From the cell containing the given text, extract its center point as (x, y) coordinate. 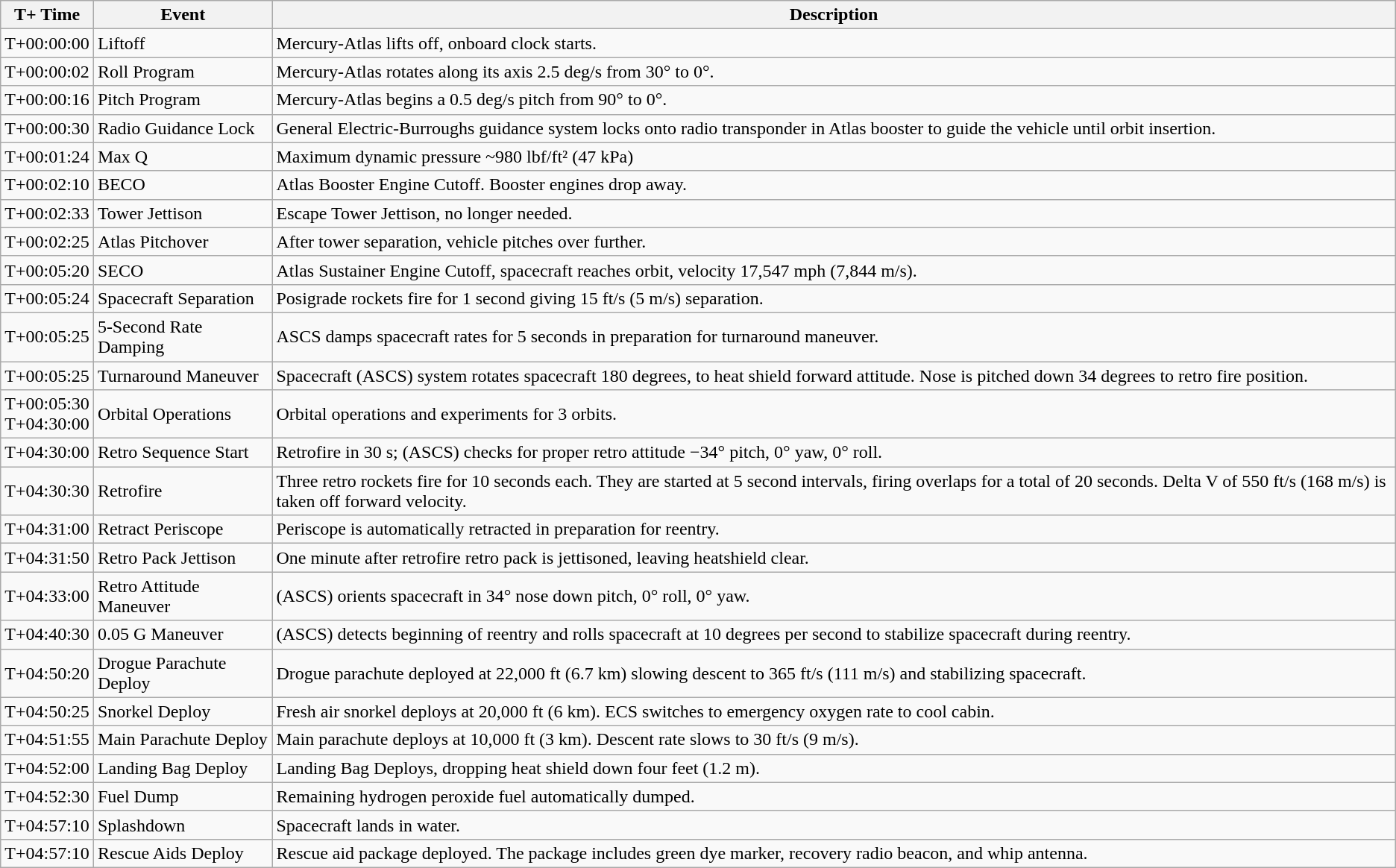
Liftoff (183, 43)
Snorkel Deploy (183, 711)
Fresh air snorkel deploys at 20,000 ft (6 km). ECS switches to emergency oxygen rate to cool cabin. (834, 711)
T+00:05:20 (48, 270)
Drogue Parachute Deploy (183, 673)
Fuel Dump (183, 796)
Event (183, 15)
Posigrade rockets fire for 1 second giving 15 ft/s (5 m/s) separation. (834, 298)
T+04:31:00 (48, 529)
T+00:05:24 (48, 298)
Radio Guidance Lock (183, 128)
Mercury-Atlas rotates along its axis 2.5 deg/s from 30° to 0°. (834, 72)
T+00:00:00 (48, 43)
Landing Bag Deploy (183, 768)
T+04:40:30 (48, 635)
T+04:30:30 (48, 491)
Orbital Operations (183, 415)
T+00:01:24 (48, 157)
T+04:30:00 (48, 453)
T+00:00:30 (48, 128)
Retrofire in 30 s; (ASCS) checks for proper retro attitude −34° pitch, 0° yaw, 0° roll. (834, 453)
Mercury-Atlas begins a 0.5 deg/s pitch from 90° to 0°. (834, 100)
T+00:05:30T+04:30:00 (48, 415)
Orbital operations and experiments for 3 orbits. (834, 415)
Max Q (183, 157)
Spacecraft lands in water. (834, 825)
Retro Pack Jettison (183, 558)
T+04:51:55 (48, 740)
Remaining hydrogen peroxide fuel automatically dumped. (834, 796)
T+00:02:33 (48, 213)
Atlas Booster Engine Cutoff. Booster engines drop away. (834, 185)
Turnaround Maneuver (183, 375)
Periscope is automatically retracted in preparation for reentry. (834, 529)
Landing Bag Deploys, dropping heat shield down four feet (1.2 m). (834, 768)
SECO (183, 270)
BECO (183, 185)
T+04:31:50 (48, 558)
ASCS damps spacecraft rates for 5 seconds in preparation for turnaround maneuver. (834, 337)
T+04:33:00 (48, 597)
Atlas Sustainer Engine Cutoff, spacecraft reaches orbit, velocity 17,547 mph (7,844 m/s). (834, 270)
After tower separation, vehicle pitches over further. (834, 242)
Drogue parachute deployed at 22,000 ft (6.7 km) slowing descent to 365 ft/s (111 m/s) and stabilizing spacecraft. (834, 673)
T+04:50:20 (48, 673)
T+04:50:25 (48, 711)
T+04:52:30 (48, 796)
T+00:00:16 (48, 100)
Retro Attitude Maneuver (183, 597)
Splashdown (183, 825)
Tower Jettison (183, 213)
Retro Sequence Start (183, 453)
5-Second Rate Damping (183, 337)
Description (834, 15)
0.05 G Maneuver (183, 635)
Retract Periscope (183, 529)
One minute after retrofire retro pack is jettisoned, leaving heatshield clear. (834, 558)
T+00:00:02 (48, 72)
T+ Time (48, 15)
T+00:02:10 (48, 185)
Rescue aid package deployed. The package includes green dye marker, recovery radio beacon, and whip antenna. (834, 853)
Spacecraft Separation (183, 298)
Atlas Pitchover (183, 242)
Spacecraft (ASCS) system rotates spacecraft 180 degrees, to heat shield forward attitude. Nose is pitched down 34 degrees to retro fire position. (834, 375)
Retrofire (183, 491)
General Electric-Burroughs guidance system locks onto radio transponder in Atlas booster to guide the vehicle until orbit insertion. (834, 128)
(ASCS) orients spacecraft in 34° nose down pitch, 0° roll, 0° yaw. (834, 597)
Maximum dynamic pressure ~980 lbf/ft² (47 kPa) (834, 157)
T+00:02:25 (48, 242)
T+04:52:00 (48, 768)
(ASCS) detects beginning of reentry and rolls spacecraft at 10 degrees per second to stabilize spacecraft during reentry. (834, 635)
Main Parachute Deploy (183, 740)
Rescue Aids Deploy (183, 853)
Roll Program (183, 72)
Pitch Program (183, 100)
Main parachute deploys at 10,000 ft (3 km). Descent rate slows to 30 ft/s (9 m/s). (834, 740)
Mercury-Atlas lifts off, onboard clock starts. (834, 43)
Escape Tower Jettison, no longer needed. (834, 213)
